Determine the (X, Y) coordinate at the center of the cell enclosing the given text.  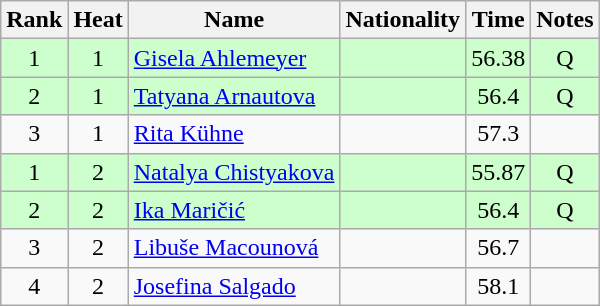
Josefina Salgado (234, 286)
55.87 (498, 172)
Time (498, 20)
56.38 (498, 58)
57.3 (498, 134)
4 (34, 286)
Gisela Ahlemeyer (234, 58)
Nationality (403, 20)
58.1 (498, 286)
Tatyana Arnautova (234, 96)
Natalya Chistyakova (234, 172)
Name (234, 20)
Ika Maričić (234, 210)
Notes (565, 20)
Heat (98, 20)
Libuše Macounová (234, 248)
Rita Kühne (234, 134)
Rank (34, 20)
56.7 (498, 248)
